Provide the (x, y) coordinate of the cell's center where the given text is located.  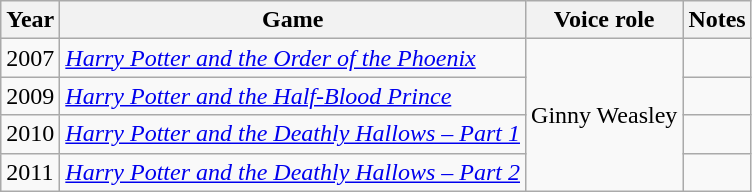
Harry Potter and the Order of the Phoenix (293, 58)
Notes (717, 20)
Ginny Weasley (604, 115)
2011 (30, 172)
Voice role (604, 20)
2007 (30, 58)
Game (293, 20)
Harry Potter and the Deathly Hallows – Part 2 (293, 172)
Harry Potter and the Deathly Hallows – Part 1 (293, 134)
Harry Potter and the Half-Blood Prince (293, 96)
2009 (30, 96)
2010 (30, 134)
Year (30, 20)
